From the cell containing the given text, extract its center point as (X, Y) coordinate. 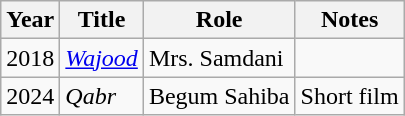
Qabr (102, 96)
Short film (350, 96)
Mrs. Samdani (219, 58)
Year (30, 20)
2018 (30, 58)
2024 (30, 96)
Title (102, 20)
Begum Sahiba (219, 96)
Wajood (102, 58)
Notes (350, 20)
Role (219, 20)
